Search for the cell housing the specified text and yield its (X, Y) center coordinate. 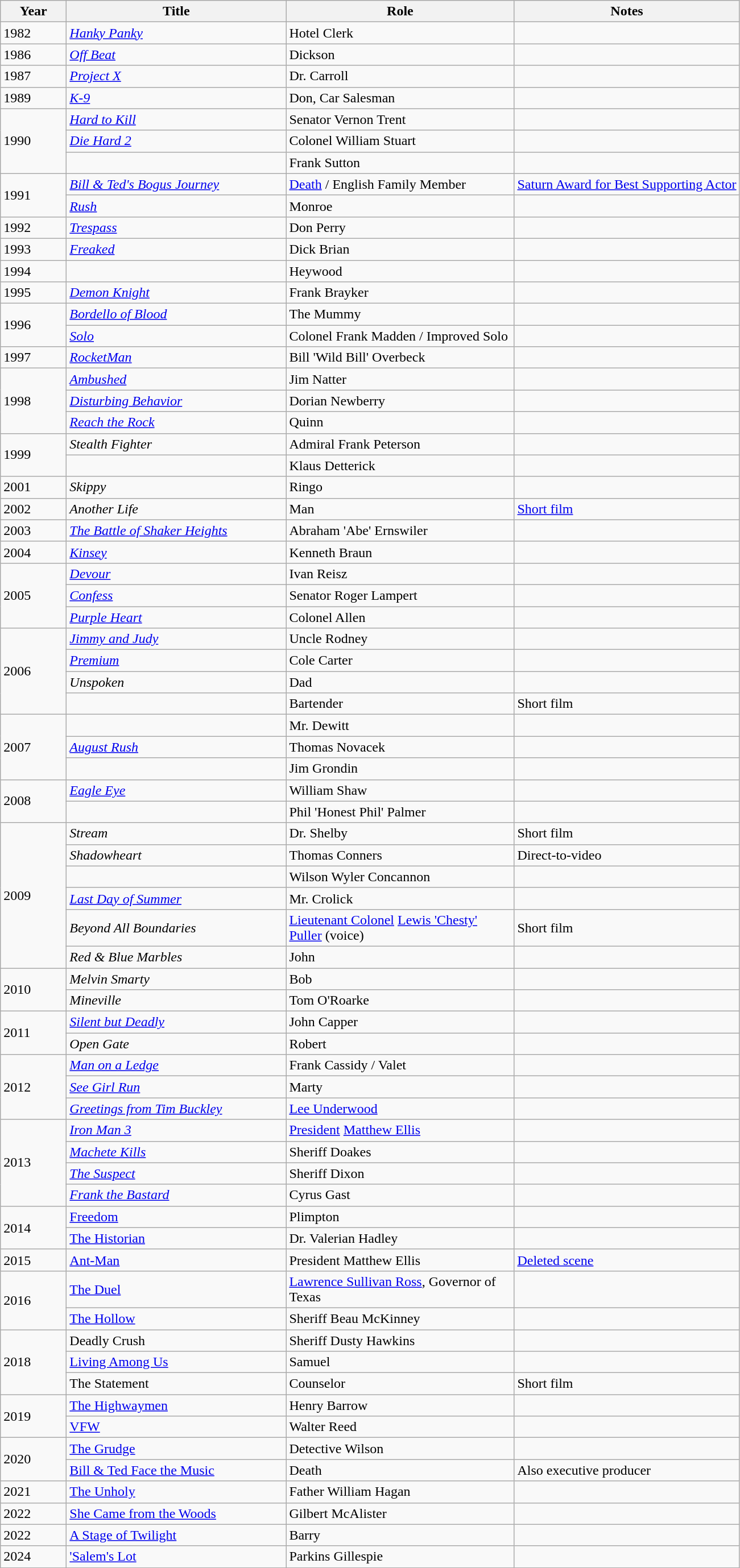
2012 (34, 1087)
Iron Man 3 (176, 1130)
1998 (34, 401)
Freaked (176, 249)
Solo (176, 336)
Last Day of Summer (176, 898)
1996 (34, 325)
VFW (176, 1427)
Mineville (176, 1001)
Dr. Shelby (400, 833)
Henry Barrow (400, 1405)
2016 (34, 1300)
1994 (34, 271)
Phil 'Honest Phil' Palmer (400, 812)
Thomas Conners (400, 855)
2003 (34, 530)
Machete Kills (176, 1152)
Sheriff Doakes (400, 1152)
2009 (34, 895)
2019 (34, 1416)
Hanky Panky (176, 33)
Don, Car Salesman (400, 98)
Colonel Frank Madden / Improved Solo (400, 336)
Frank Brayker (400, 293)
Bill & Ted Face the Music (176, 1470)
Bordello of Blood (176, 314)
Man on a Ledge (176, 1065)
Role (400, 11)
2010 (34, 989)
2020 (34, 1459)
The Historian (176, 1238)
Freedom (176, 1217)
Lee Underwood (400, 1109)
Frank Sutton (400, 163)
Deadly Crush (176, 1340)
Dr. Valerian Hadley (400, 1238)
Die Hard 2 (176, 141)
Open Gate (176, 1044)
Samuel (400, 1362)
The Highwaymen (176, 1405)
Silent but Deadly (176, 1022)
Greetings from Tim Buckley (176, 1109)
William Shaw (400, 790)
Walter Reed (400, 1427)
Trespass (176, 227)
The Mummy (400, 314)
1991 (34, 195)
2024 (34, 1557)
2005 (34, 595)
Saturn Award for Best Supporting Actor (627, 184)
Abraham 'Abe' Ernswiler (400, 530)
The Duel (176, 1289)
2013 (34, 1163)
Deleted scene (627, 1260)
Year (34, 11)
John (400, 957)
Tom O'Roarke (400, 1001)
The Battle of Shaker Heights (176, 530)
August Rush (176, 747)
Parkins Gillespie (400, 1557)
2021 (34, 1492)
Eagle Eye (176, 790)
Heywood (400, 271)
Bill & Ted's Bogus Journey (176, 184)
Frank Cassidy / Valet (400, 1065)
Unspoken (176, 682)
Quinn (400, 422)
Kinsey (176, 552)
Marty (400, 1087)
See Girl Run (176, 1087)
Also executive producer (627, 1470)
Man (400, 509)
Jimmy and Judy (176, 639)
Demon Knight (176, 293)
Frank the Bastard (176, 1195)
Barry (400, 1535)
1987 (34, 76)
Off Beat (176, 55)
'Salem's Lot (176, 1557)
2006 (34, 671)
Hard to Kill (176, 119)
Shadowheart (176, 855)
Dad (400, 682)
Klaus Detterick (400, 466)
Jim Grondin (400, 769)
Cole Carter (400, 661)
Death / English Family Member (400, 184)
Sheriff Beau McKinney (400, 1318)
Living Among Us (176, 1362)
2008 (34, 801)
The Grudge (176, 1449)
Father William Hagan (400, 1492)
Ringo (400, 487)
Bartender (400, 704)
Thomas Novacek (400, 747)
2007 (34, 747)
Uncle Rodney (400, 639)
Dick Brian (400, 249)
Gilbert McAlister (400, 1513)
Melvin Smarty (176, 978)
Direct-to-video (627, 855)
The Hollow (176, 1318)
1992 (34, 227)
1999 (34, 455)
1989 (34, 98)
Project X (176, 76)
Bill 'Wild Bill' Overbeck (400, 358)
A Stage of Twilight (176, 1535)
She Came from the Woods (176, 1513)
1993 (34, 249)
The Suspect (176, 1173)
Senator Vernon Trent (400, 119)
Senator Roger Lampert (400, 595)
Detective Wilson (400, 1449)
Wilson Wyler Concannon (400, 877)
2015 (34, 1260)
1995 (34, 293)
John Capper (400, 1022)
2018 (34, 1362)
Stream (176, 833)
2004 (34, 552)
Colonel Allen (400, 617)
Sheriff Dixon (400, 1173)
2002 (34, 509)
Confess (176, 595)
Sheriff Dusty Hawkins (400, 1340)
Mr. Crolick (400, 898)
Mr. Dewitt (400, 725)
Counselor (400, 1384)
Monroe (400, 206)
Cyrus Gast (400, 1195)
Beyond All Boundaries (176, 928)
Dorian Newberry (400, 401)
Rush (176, 206)
Kenneth Braun (400, 552)
Another Life (176, 509)
1990 (34, 141)
RocketMan (176, 358)
Notes (627, 11)
Stealth Fighter (176, 444)
Bob (400, 978)
Premium (176, 661)
Dickson (400, 55)
K-9 (176, 98)
Purple Heart (176, 617)
Title (176, 11)
2001 (34, 487)
1982 (34, 33)
Ant-Man (176, 1260)
2011 (34, 1033)
Lieutenant Colonel Lewis 'Chesty' Puller (voice) (400, 928)
Don Perry (400, 227)
Ambushed (176, 379)
2014 (34, 1227)
Plimpton (400, 1217)
1997 (34, 358)
Death (400, 1470)
1986 (34, 55)
Dr. Carroll (400, 76)
The Statement (176, 1384)
Reach the Rock (176, 422)
Red & Blue Marbles (176, 957)
Lawrence Sullivan Ross, Governor of Texas (400, 1289)
Colonel William Stuart (400, 141)
Jim Natter (400, 379)
Admiral Frank Peterson (400, 444)
Robert (400, 1044)
Ivan Reisz (400, 574)
Skippy (176, 487)
Hotel Clerk (400, 33)
Devour (176, 574)
The Unholy (176, 1492)
Disturbing Behavior (176, 401)
